From the cell containing the given text, extract its center point as (X, Y) coordinate. 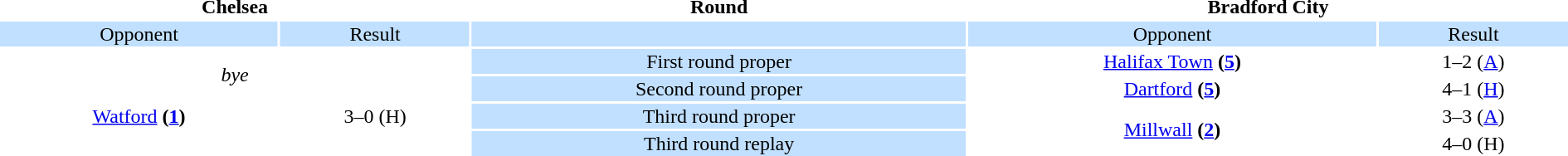
1–2 (A) (1473, 61)
First round proper (718, 61)
4–1 (H) (1473, 89)
Third round proper (718, 116)
3–0 (H) (375, 116)
Watford (1) (139, 116)
3–3 (A) (1473, 116)
Third round replay (718, 144)
Millwall (2) (1172, 129)
4–0 (H) (1473, 144)
Halifax Town (5) (1172, 61)
Second round proper (718, 89)
Dartford (5) (1172, 89)
bye (235, 75)
